For the text-containing cell, return its midpoint in (X, Y) coordinate format. 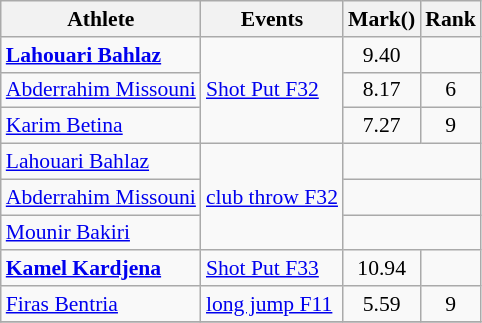
Shot Put F33 (272, 269)
6 (450, 90)
5.59 (382, 304)
Mark() (382, 19)
10.94 (382, 269)
Events (272, 19)
Firas Bentria (101, 304)
club throw F32 (272, 198)
Athlete (101, 19)
Karim Betina (101, 126)
long jump F11 (272, 304)
Mounir Bakiri (101, 233)
8.17 (382, 90)
Rank (450, 19)
Kamel Kardjena (101, 269)
9.40 (382, 55)
Shot Put F32 (272, 90)
7.27 (382, 126)
